For the text-containing cell, return its midpoint in [X, Y] coordinate format. 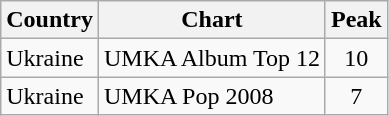
7 [356, 96]
Chart [212, 20]
UMKA Pop 2008 [212, 96]
Peak [356, 20]
10 [356, 58]
Country [50, 20]
UMKA Album Top 12 [212, 58]
